Extract the (X, Y) coordinate from the center of the cell holding the provided text.  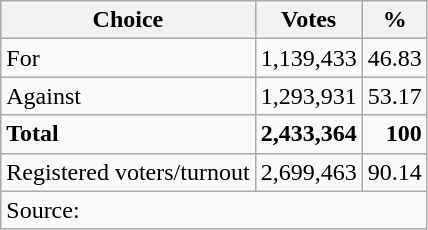
2,433,364 (308, 134)
Against (128, 96)
For (128, 58)
1,293,931 (308, 96)
90.14 (394, 172)
53.17 (394, 96)
Total (128, 134)
Choice (128, 20)
46.83 (394, 58)
Source: (214, 210)
% (394, 20)
Votes (308, 20)
Registered voters/turnout (128, 172)
1,139,433 (308, 58)
2,699,463 (308, 172)
100 (394, 134)
